Determine the (X, Y) coordinate at the center of the cell enclosing the given text.  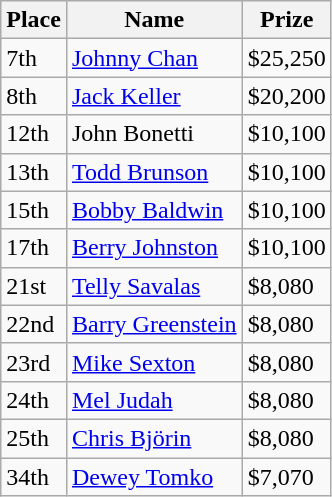
23rd (34, 362)
Jack Keller (154, 96)
15th (34, 210)
Prize (286, 20)
Bobby Baldwin (154, 210)
34th (34, 477)
17th (34, 248)
12th (34, 134)
Chris Björin (154, 438)
$25,250 (286, 58)
7th (34, 58)
Berry Johnston (154, 248)
13th (34, 172)
Telly Savalas (154, 286)
21st (34, 286)
John Bonetti (154, 134)
Dewey Tomko (154, 477)
$20,200 (286, 96)
Place (34, 20)
22nd (34, 324)
Name (154, 20)
Barry Greenstein (154, 324)
8th (34, 96)
Johnny Chan (154, 58)
25th (34, 438)
Mel Judah (154, 400)
Mike Sexton (154, 362)
Todd Brunson (154, 172)
24th (34, 400)
$7,070 (286, 477)
